Extract the (x, y) coordinate from the center of the cell holding the provided text.  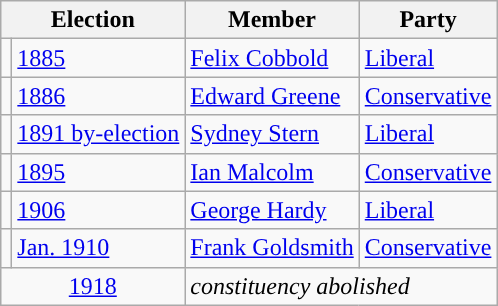
Felix Cobbold (272, 58)
Ian Malcolm (272, 172)
1891 by-election (98, 134)
Jan. 1910 (98, 248)
constituency abolished (341, 286)
1906 (98, 210)
1885 (98, 58)
1918 (93, 286)
Frank Goldsmith (272, 248)
1895 (98, 172)
Election (93, 20)
Member (272, 20)
Edward Greene (272, 96)
Party (428, 20)
George Hardy (272, 210)
Sydney Stern (272, 134)
1886 (98, 96)
